Locate the cell with the specified text and output its (x, y) center coordinate. 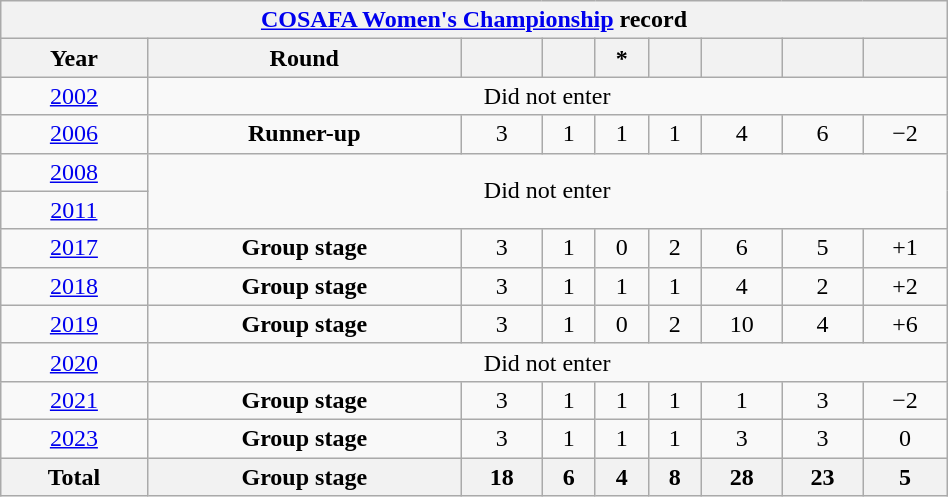
2011 (74, 210)
Runner-up (304, 134)
28 (742, 477)
2020 (74, 362)
2019 (74, 324)
2008 (74, 172)
Year (74, 58)
2017 (74, 248)
8 (674, 477)
23 (822, 477)
10 (742, 324)
* (622, 58)
+2 (906, 286)
2006 (74, 134)
+1 (906, 248)
18 (502, 477)
2021 (74, 400)
+6 (906, 324)
COSAFA Women's Championship record (474, 20)
Round (304, 58)
Total (74, 477)
2002 (74, 96)
2023 (74, 438)
2018 (74, 286)
